Find where the given text appears and provide that cell's center as [x, y] coordinate. 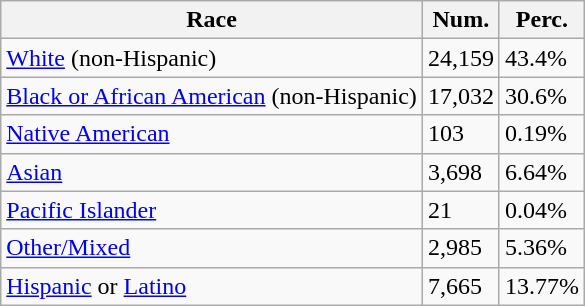
24,159 [460, 58]
21 [460, 210]
0.04% [542, 210]
6.64% [542, 172]
43.4% [542, 58]
Native American [212, 134]
0.19% [542, 134]
Asian [212, 172]
Pacific Islander [212, 210]
Hispanic or Latino [212, 286]
5.36% [542, 248]
13.77% [542, 286]
30.6% [542, 96]
Race [212, 20]
17,032 [460, 96]
103 [460, 134]
Other/Mixed [212, 248]
White (non-Hispanic) [212, 58]
3,698 [460, 172]
2,985 [460, 248]
Perc. [542, 20]
7,665 [460, 286]
Num. [460, 20]
Black or African American (non-Hispanic) [212, 96]
